Return (X, Y) of the center of cell containing provided text 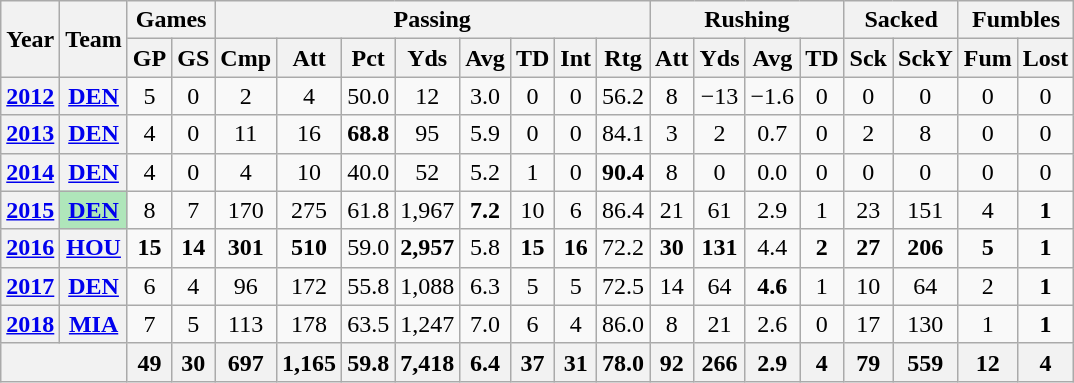
1,967 (428, 210)
113 (246, 324)
2015 (30, 210)
61 (720, 210)
206 (925, 248)
Pct (368, 58)
Year (30, 39)
HOU (94, 248)
4.6 (772, 286)
Fum (988, 58)
7.2 (486, 210)
178 (310, 324)
50.0 (368, 96)
Rtg (624, 58)
72.2 (624, 248)
Int (576, 58)
37 (532, 362)
130 (925, 324)
2.6 (772, 324)
78.0 (624, 362)
4.4 (772, 248)
56.2 (624, 96)
3 (672, 134)
95 (428, 134)
2018 (30, 324)
275 (310, 210)
1,088 (428, 286)
55.8 (368, 286)
84.1 (624, 134)
52 (428, 172)
17 (868, 324)
72.5 (624, 286)
49 (149, 362)
−13 (720, 96)
2014 (30, 172)
Rushing (748, 20)
40.0 (368, 172)
SckY (925, 58)
96 (246, 286)
510 (310, 248)
Fumbles (1016, 20)
86.4 (624, 210)
11 (246, 134)
0.7 (772, 134)
172 (310, 286)
170 (246, 210)
79 (868, 362)
0.0 (772, 172)
Cmp (246, 58)
GS (194, 58)
Passing (432, 20)
1,165 (310, 362)
7.0 (486, 324)
59.8 (368, 362)
23 (868, 210)
Sacked (901, 20)
MIA (94, 324)
2016 (30, 248)
92 (672, 362)
61.8 (368, 210)
5.2 (486, 172)
3.0 (486, 96)
68.8 (368, 134)
559 (925, 362)
7,418 (428, 362)
266 (720, 362)
Games (170, 20)
131 (720, 248)
Lost (1045, 58)
Sck (868, 58)
31 (576, 362)
5.9 (486, 134)
6.3 (486, 286)
90.4 (624, 172)
2,957 (428, 248)
27 (868, 248)
2013 (30, 134)
Team (94, 39)
2012 (30, 96)
6.4 (486, 362)
1,247 (428, 324)
GP (149, 58)
−1.6 (772, 96)
301 (246, 248)
63.5 (368, 324)
151 (925, 210)
5.8 (486, 248)
59.0 (368, 248)
86.0 (624, 324)
697 (246, 362)
2017 (30, 286)
